Capture the cell that displays the provided text and extract its (X, Y) central coordinate. 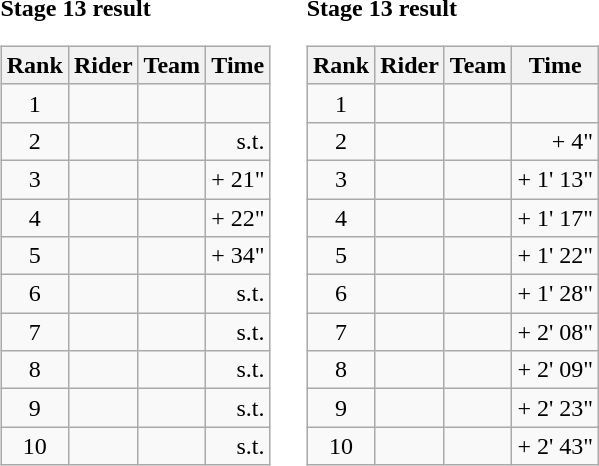
+ 1' 22" (556, 256)
+ 2' 08" (556, 332)
+ 22" (238, 217)
+ 21" (238, 179)
+ 2' 09" (556, 370)
+ 1' 17" (556, 217)
+ 2' 23" (556, 408)
+ 1' 13" (556, 179)
+ 4" (556, 141)
+ 34" (238, 256)
+ 1' 28" (556, 294)
+ 2' 43" (556, 446)
